Scan for the cell matching the given text and deliver its (X, Y) coordinate at center. 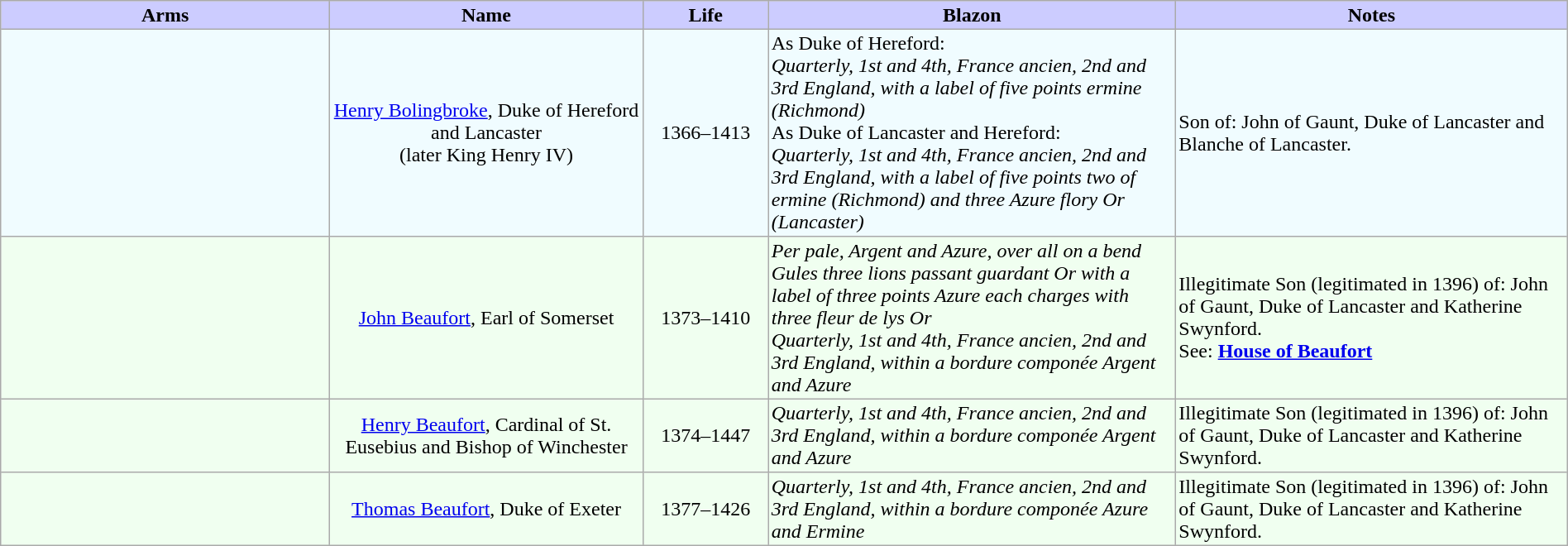
Life (705, 15)
Illegitimate Son (legitimated in 1396) of: John of Gaunt, Duke of Lancaster and Katherine Swynford.See: House of Beaufort (1372, 318)
1374–1447 (705, 435)
Thomas Beaufort, Duke of Exeter (486, 509)
Notes (1372, 15)
1377–1426 (705, 509)
1373–1410 (705, 318)
Quarterly, 1st and 4th, France ancien, 2nd and 3rd England, within a bordure componée Argent and Azure (973, 435)
Henry Beaufort, Cardinal of St. Eusebius and Bishop of Winchester (486, 435)
Name (486, 15)
John Beaufort, Earl of Somerset (486, 318)
Quarterly, 1st and 4th, France ancien, 2nd and 3rd England, within a bordure componée Azure and Ermine (973, 509)
Arms (165, 15)
Blazon (973, 15)
Henry Bolingbroke, Duke of Hereford and Lancaster(later King Henry IV) (486, 132)
Son of: John of Gaunt, Duke of Lancaster and Blanche of Lancaster. (1372, 132)
1366–1413 (705, 132)
